Pinpoint the cell where the given text exists, returning its [X, Y] midpoint coordinate. 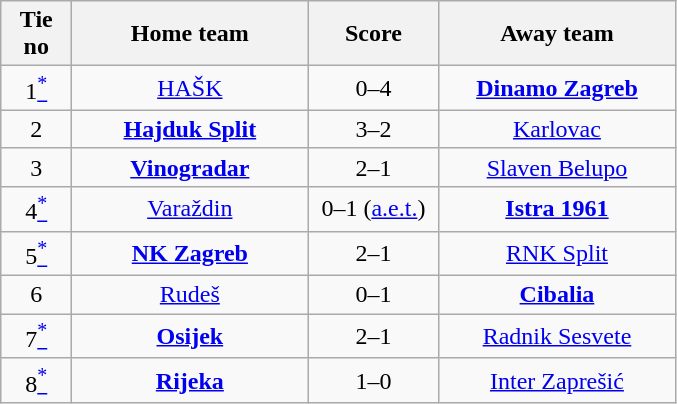
0–1 (a.e.t.) [374, 208]
0–4 [374, 88]
0–1 [374, 295]
Cibalia [557, 295]
Hajduk Split [190, 129]
Varaždin [190, 208]
Home team [190, 34]
Radnik Sesvete [557, 336]
Vinogradar [190, 167]
Rudeš [190, 295]
4* [36, 208]
Slaven Belupo [557, 167]
Inter Zaprešić [557, 380]
8* [36, 380]
RNK Split [557, 254]
Osijek [190, 336]
7* [36, 336]
Dinamo Zagreb [557, 88]
Score [374, 34]
6 [36, 295]
Istra 1961 [557, 208]
NK Zagreb [190, 254]
1* [36, 88]
2 [36, 129]
Away team [557, 34]
3 [36, 167]
HAŠK [190, 88]
Tie no [36, 34]
Karlovac [557, 129]
1–0 [374, 380]
5* [36, 254]
3–2 [374, 129]
Rijeka [190, 380]
